Identify which cell holds the provided text, then report its [x, y] central coordinate. 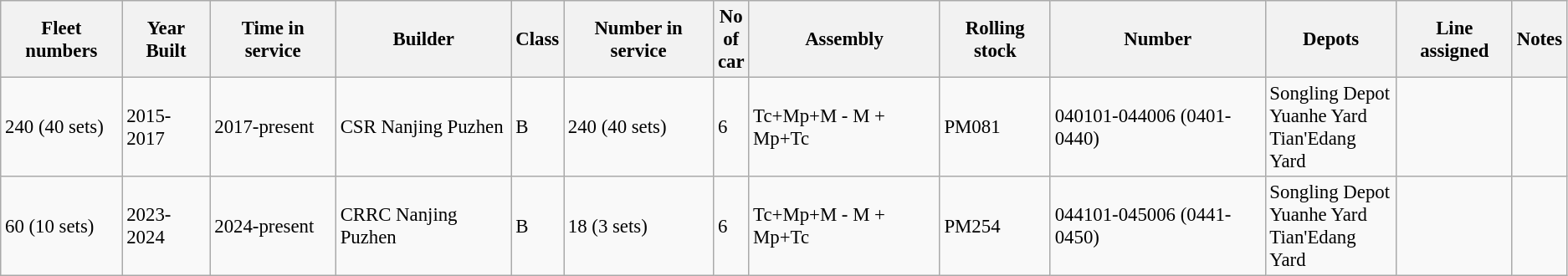
Builder [423, 39]
60 (10 sets) [62, 226]
Line assigned [1454, 39]
2015-2017 [166, 127]
PM254 [995, 226]
Assembly [844, 39]
Fleet numbers [62, 39]
No of car [731, 39]
PM081 [995, 127]
2024-present [273, 226]
CSR Nanjing Puzhen [423, 127]
Notes [1540, 39]
Depots [1330, 39]
Year Built [166, 39]
2023-2024 [166, 226]
2017-present [273, 127]
Class [537, 39]
044101-045006 (0441-0450) [1158, 226]
18 (3 sets) [639, 226]
040101-044006 (0401-0440) [1158, 127]
Time in service [273, 39]
Number [1158, 39]
Rolling stock [995, 39]
Number in service [639, 39]
CRRC Nanjing Puzhen [423, 226]
